From the cell containing the given text, extract its center point as (X, Y) coordinate. 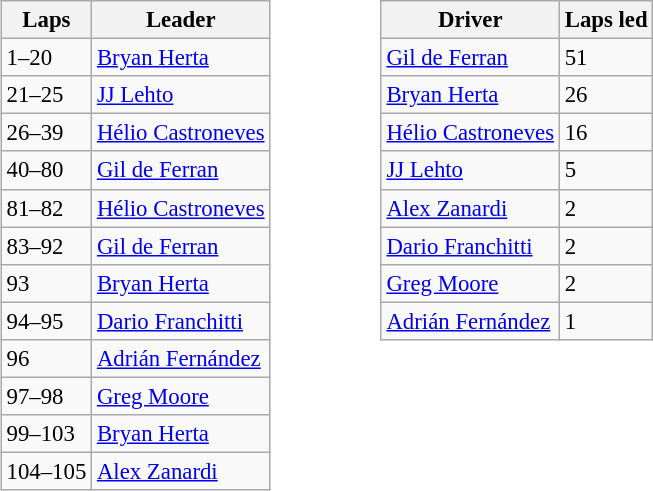
81–82 (46, 208)
1–20 (46, 58)
1 (606, 321)
99–103 (46, 434)
26 (606, 95)
Laps led (606, 20)
Leader (181, 20)
51 (606, 58)
83–92 (46, 246)
40–80 (46, 170)
94–95 (46, 321)
26–39 (46, 133)
97–98 (46, 396)
21–25 (46, 95)
16 (606, 133)
Laps (46, 20)
5 (606, 170)
93 (46, 283)
96 (46, 358)
104–105 (46, 471)
Driver (470, 20)
